Identify which cell holds the provided text, then report its (X, Y) central coordinate. 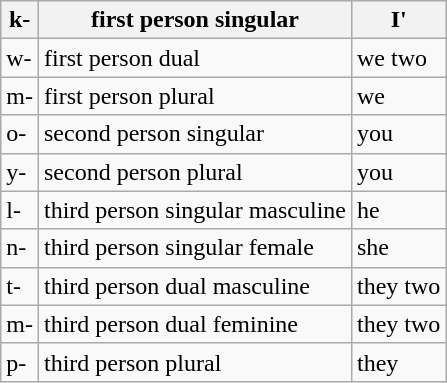
third person dual masculine (194, 286)
third person singular masculine (194, 210)
second person singular (194, 134)
y- (20, 172)
we two (398, 58)
second person plural (194, 172)
third person dual feminine (194, 324)
l- (20, 210)
k- (20, 20)
first person dual (194, 58)
they (398, 362)
first person singular (194, 20)
third person singular female (194, 248)
w- (20, 58)
she (398, 248)
n- (20, 248)
o- (20, 134)
t- (20, 286)
we (398, 96)
first person plural (194, 96)
third person plural (194, 362)
he (398, 210)
I' (398, 20)
p- (20, 362)
